Provide the [x, y] coordinate of the cell's center where the given text is located.  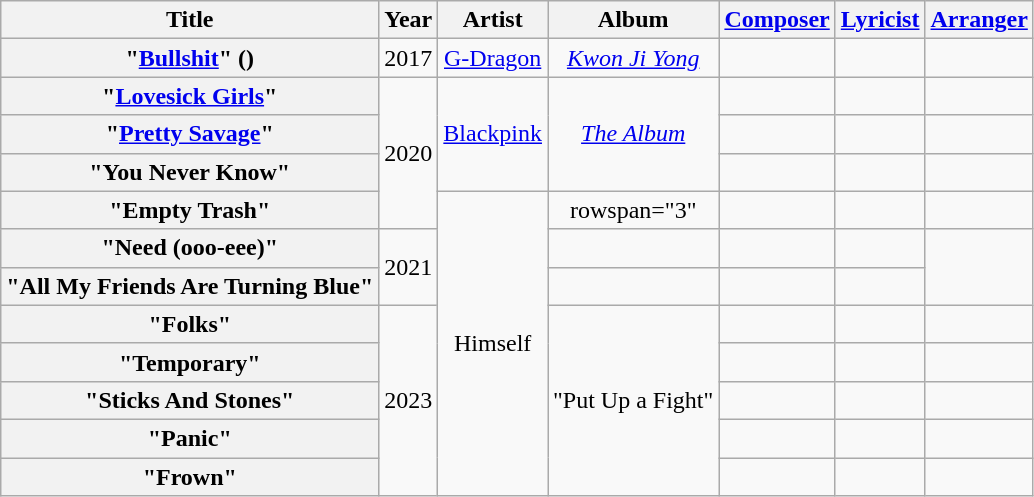
2021 [408, 267]
2023 [408, 400]
"Panic" [190, 438]
"Temporary" [190, 362]
Himself [493, 343]
"Sticks And Stones" [190, 400]
Title [190, 20]
"Pretty Savage" [190, 134]
Album [634, 20]
Blackpink [493, 134]
Year [408, 20]
"Folks" [190, 324]
"Bullshit" () [190, 58]
Artist [493, 20]
G-Dragon [493, 58]
"Need (ooo-eee)" [190, 248]
Arranger [979, 20]
"Lovesick Girls" [190, 96]
rowspan="3" [634, 210]
"You Never Know" [190, 172]
Kwon Ji Yong [634, 58]
2020 [408, 153]
The Album [634, 134]
"All My Friends Are Turning Blue" [190, 286]
"Put Up a Fight" [634, 400]
2017 [408, 58]
Lyricist [880, 20]
"Empty Trash" [190, 210]
Composer [777, 20]
"Frown" [190, 477]
